Capture the cell that displays the provided text and extract its (x, y) central coordinate. 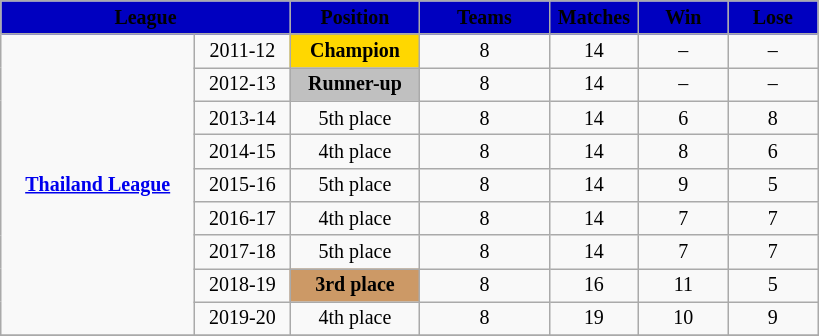
3rd place (354, 286)
2012-13 (243, 84)
Win (684, 18)
2015-16 (243, 184)
16 (594, 286)
Position (354, 18)
2016-17 (243, 218)
2017-18 (243, 252)
2013-14 (243, 118)
2018-19 (243, 286)
Matches (594, 18)
Thailand League (98, 186)
19 (594, 318)
10 (684, 318)
League (146, 18)
Teams (484, 18)
2014-15 (243, 152)
2011-12 (243, 52)
Lose (772, 18)
Champion (354, 52)
11 (684, 286)
2019-20 (243, 318)
Runner-up (354, 84)
